Determine the [x, y] coordinate at the center of the cell enclosing the given text.  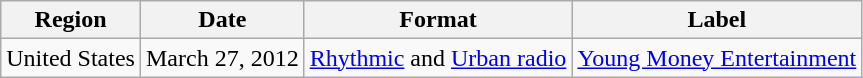
Date [222, 20]
March 27, 2012 [222, 58]
Label [717, 20]
Region [71, 20]
Rhythmic and Urban radio [438, 58]
United States [71, 58]
Format [438, 20]
Young Money Entertainment [717, 58]
